From the cell containing the given text, extract its center point as (X, Y) coordinate. 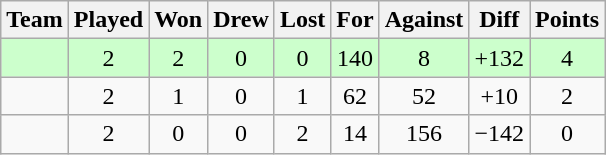
Drew (242, 20)
140 (355, 58)
Against (424, 20)
4 (568, 58)
62 (355, 96)
Lost (302, 20)
Diff (500, 20)
For (355, 20)
Team (35, 20)
+10 (500, 96)
−142 (500, 134)
14 (355, 134)
+132 (500, 58)
Points (568, 20)
8 (424, 58)
Played (108, 20)
156 (424, 134)
52 (424, 96)
Won (178, 20)
